Return the [x, y] coordinate for the center point of the cell that contains the specified text.  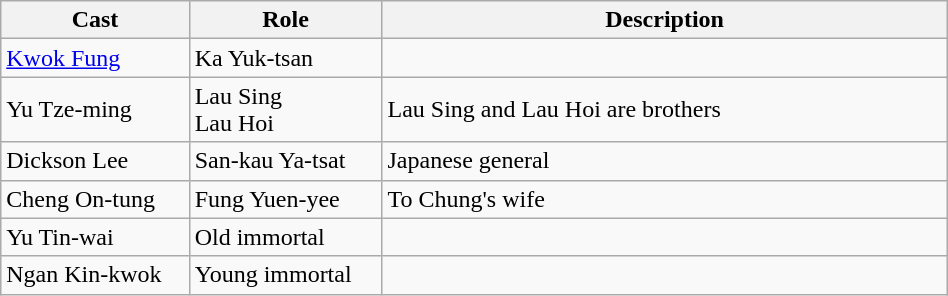
Cast [95, 20]
Young immortal [286, 275]
San-kau Ya-tsat [286, 161]
Description [664, 20]
Old immortal [286, 237]
Ka Yuk-tsan [286, 58]
Role [286, 20]
Yu Tze-ming [95, 110]
Yu Tin-wai [95, 237]
Kwok Fung [95, 58]
Dickson Lee [95, 161]
Cheng On-tung [95, 199]
Lau SingLau Hoi [286, 110]
Ngan Kin-kwok [95, 275]
Lau Sing and Lau Hoi are brothers [664, 110]
Japanese general [664, 161]
To Chung's wife [664, 199]
Fung Yuen-yee [286, 199]
